Identify which cell holds the provided text, then report its [x, y] central coordinate. 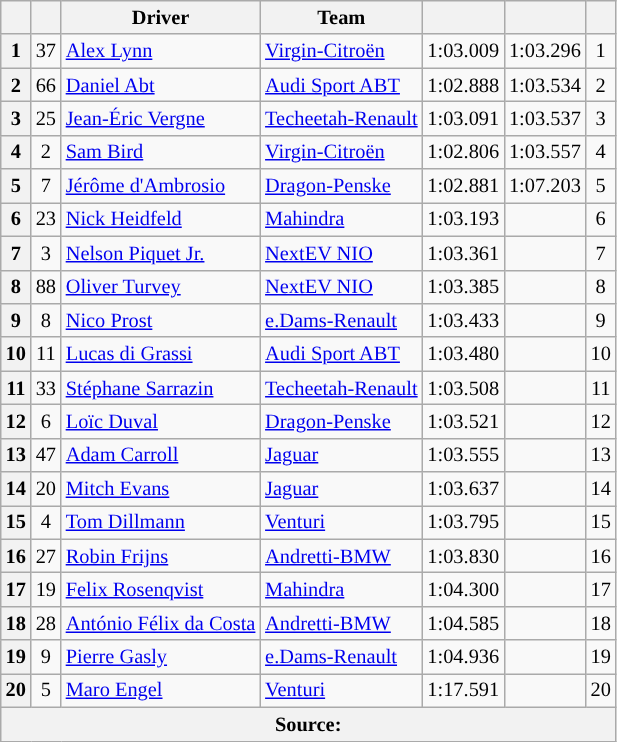
Stéphane Sarrazin [160, 388]
Nelson Piquet Jr. [160, 253]
1:03.009 [463, 51]
Source: [308, 724]
1:03.795 [463, 522]
Maro Engel [160, 690]
88 [46, 287]
Sam Bird [160, 152]
Pierre Gasly [160, 657]
1:04.936 [463, 657]
1:03.480 [463, 354]
1:03.555 [463, 455]
1:03.830 [463, 556]
23 [46, 219]
1:03.193 [463, 219]
1:04.585 [463, 623]
1:03.385 [463, 287]
1:03.521 [463, 421]
28 [46, 623]
Nick Heidfeld [160, 219]
Oliver Turvey [160, 287]
1:03.534 [545, 85]
66 [46, 85]
Alex Lynn [160, 51]
Tom Dillmann [160, 522]
27 [46, 556]
33 [46, 388]
1:07.203 [545, 186]
1:03.557 [545, 152]
Lucas di Grassi [160, 354]
Adam Carroll [160, 455]
1:02.888 [463, 85]
1:03.433 [463, 320]
Driver [160, 17]
Team [341, 17]
Mitch Evans [160, 489]
1:03.537 [545, 118]
1:02.881 [463, 186]
António Félix da Costa [160, 623]
25 [46, 118]
1:17.591 [463, 690]
1:03.091 [463, 118]
1:03.296 [545, 51]
Nico Prost [160, 320]
1:03.508 [463, 388]
47 [46, 455]
Robin Frijns [160, 556]
Jean-Éric Vergne [160, 118]
1:03.637 [463, 489]
Daniel Abt [160, 85]
Felix Rosenqvist [160, 589]
1:02.806 [463, 152]
37 [46, 51]
Jérôme d'Ambrosio [160, 186]
1:04.300 [463, 589]
Loïc Duval [160, 421]
1:03.361 [463, 253]
